Return the (x, y) coordinate for the center point of the cell that contains the specified text.  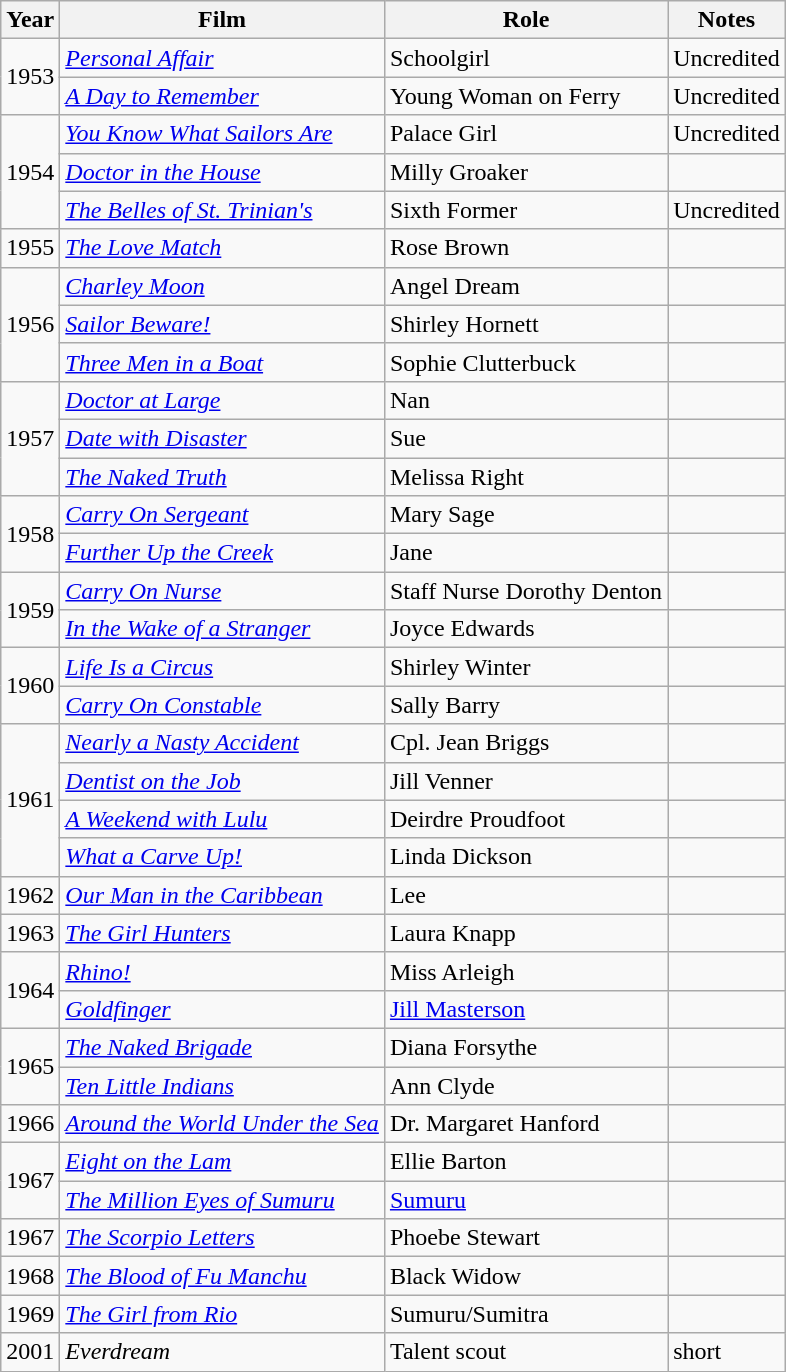
Melissa Right (526, 477)
Angel Dream (526, 286)
Film (222, 20)
Carry On Nurse (222, 591)
Talent scout (526, 1352)
Sally Barry (526, 705)
short (727, 1352)
2001 (30, 1352)
1957 (30, 438)
Our Man in the Caribbean (222, 895)
1958 (30, 534)
Black Widow (526, 1276)
1955 (30, 248)
Charley Moon (222, 286)
Shirley Winter (526, 667)
1960 (30, 686)
Linda Dickson (526, 857)
The Girl from Rio (222, 1314)
The Naked Brigade (222, 1047)
Carry On Constable (222, 705)
1959 (30, 610)
The Scorpio Letters (222, 1238)
Dr. Margaret Hanford (526, 1124)
Further Up the Creek (222, 553)
Role (526, 20)
Lee (526, 895)
Everdream (222, 1352)
The Blood of Fu Manchu (222, 1276)
Deirdre Proudfoot (526, 819)
1969 (30, 1314)
1953 (30, 77)
Cpl. Jean Briggs (526, 743)
Rose Brown (526, 248)
Jill Masterson (526, 1009)
Doctor in the House (222, 172)
A Weekend with Lulu (222, 819)
Goldfinger (222, 1009)
What a Carve Up! (222, 857)
1965 (30, 1066)
A Day to Remember (222, 96)
Eight on the Lam (222, 1162)
Sixth Former (526, 210)
Miss Arleigh (526, 971)
Mary Sage (526, 515)
1954 (30, 172)
Phoebe Stewart (526, 1238)
Shirley Hornett (526, 324)
Staff Nurse Dorothy Denton (526, 591)
The Love Match (222, 248)
Sophie Clutterbuck (526, 362)
Sue (526, 438)
1961 (30, 800)
Ten Little Indians (222, 1085)
Carry On Sergeant (222, 515)
Around the World Under the Sea (222, 1124)
Diana Forsythe (526, 1047)
Milly Groaker (526, 172)
Personal Affair (222, 58)
Laura Knapp (526, 933)
Year (30, 20)
Dentist on the Job (222, 781)
Notes (727, 20)
Nearly a Nasty Accident (222, 743)
1968 (30, 1276)
The Million Eyes of Sumuru (222, 1200)
The Belles of St. Trinian's (222, 210)
Rhino! (222, 971)
Schoolgirl (526, 58)
Date with Disaster (222, 438)
Three Men in a Boat (222, 362)
Sumuru (526, 1200)
Jane (526, 553)
Joyce Edwards (526, 629)
Sailor Beware! (222, 324)
Doctor at Large (222, 400)
Palace Girl (526, 134)
Jill Venner (526, 781)
1963 (30, 933)
Ann Clyde (526, 1085)
In the Wake of a Stranger (222, 629)
Nan (526, 400)
Young Woman on Ferry (526, 96)
1962 (30, 895)
1964 (30, 990)
You Know What Sailors Are (222, 134)
The Naked Truth (222, 477)
Sumuru/Sumitra (526, 1314)
1966 (30, 1124)
1956 (30, 324)
Ellie Barton (526, 1162)
The Girl Hunters (222, 933)
Life Is a Circus (222, 667)
